Determine the (X, Y) coordinate at the center of the cell enclosing the given text.  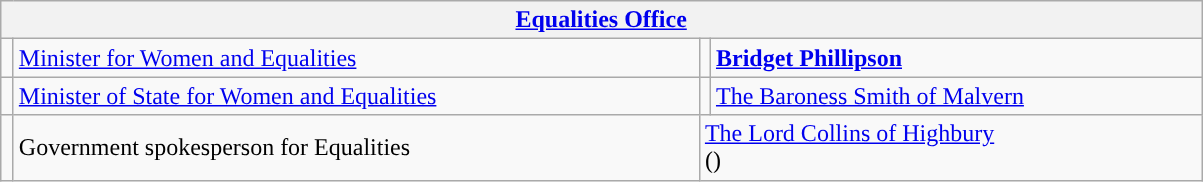
Government spokesperson for Equalities (356, 148)
Minister of State for Women and Equalities (356, 96)
The Baroness Smith of Malvern (956, 96)
Bridget Phillipson (956, 58)
Equalities Office (602, 20)
Minister for Women and Equalities (356, 58)
The Lord Collins of Highbury() (950, 148)
